Output the (x, y) coordinate of the center of the cell containing the given text.  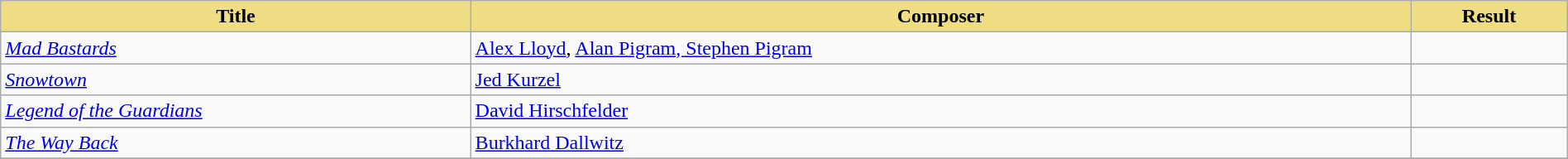
Alex Lloyd, Alan Pigram, Stephen Pigram (941, 48)
Jed Kurzel (941, 79)
Title (236, 17)
Composer (941, 17)
Legend of the Guardians (236, 111)
Result (1489, 17)
Snowtown (236, 79)
Mad Bastards (236, 48)
The Way Back (236, 142)
David Hirschfelder (941, 111)
Burkhard Dallwitz (941, 142)
